Scan for the cell matching the given text and deliver its (X, Y) coordinate at center. 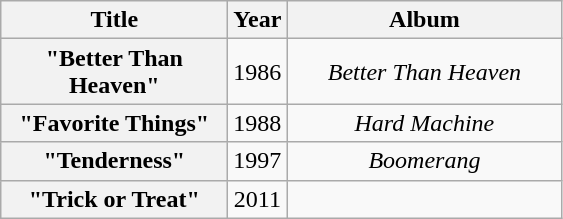
1988 (258, 123)
1997 (258, 161)
"Trick or Treat" (114, 199)
Hard Machine (424, 123)
1986 (258, 72)
Year (258, 20)
Better Than Heaven (424, 72)
2011 (258, 199)
Title (114, 20)
"Favorite Things" (114, 123)
Album (424, 20)
"Tenderness" (114, 161)
Boomerang (424, 161)
"Better Than Heaven" (114, 72)
